Identify which cell holds the provided text, then report its [x, y] central coordinate. 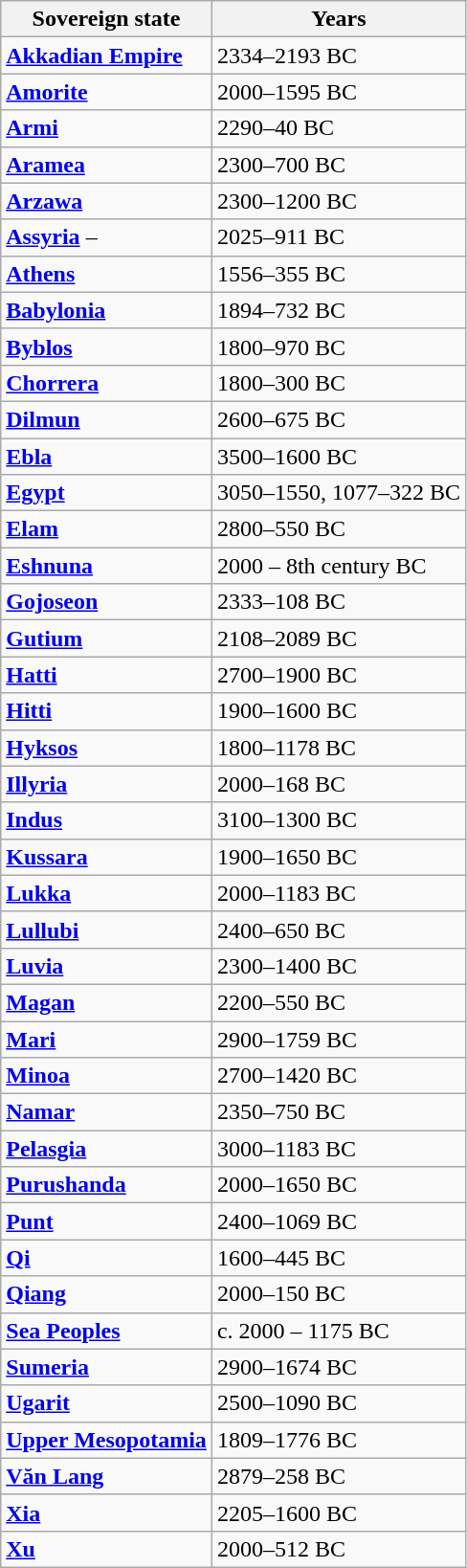
Byblos [107, 347]
Văn Lang [107, 1476]
2300–700 BC [339, 165]
Pelasgia [107, 1149]
Ugarit [107, 1403]
2500–1090 BC [339, 1403]
Kussara [107, 857]
2900–1674 BC [339, 1367]
Hatti [107, 675]
Indus [107, 820]
3050–1550, 1077–322 BC [339, 493]
Mari [107, 1039]
Hitti [107, 711]
1809–1776 BC [339, 1440]
2025–911 BC [339, 237]
Lukka [107, 893]
2200–550 BC [339, 1002]
3500–1600 BC [339, 457]
Aramea [107, 165]
Upper Mesopotamia [107, 1440]
Armi [107, 128]
Xia [107, 1512]
2700–1900 BC [339, 675]
1800–1178 BC [339, 748]
1800–300 BC [339, 383]
2290–40 BC [339, 128]
2300–1200 BC [339, 201]
Magan [107, 1002]
2000–1650 BC [339, 1185]
2700–1420 BC [339, 1076]
2879–258 BC [339, 1476]
Years [339, 19]
c. 2000 – 1175 BC [339, 1331]
2900–1759 BC [339, 1039]
Sumeria [107, 1367]
2350–750 BC [339, 1112]
2800–550 BC [339, 529]
2000–1595 BC [339, 92]
Qi [107, 1258]
Ebla [107, 457]
2600–675 BC [339, 419]
Arzawa [107, 201]
2400–1069 BC [339, 1221]
1556–355 BC [339, 274]
1894–732 BC [339, 310]
1900–1650 BC [339, 857]
Elam [107, 529]
1900–1600 BC [339, 711]
Babylonia [107, 310]
Eshnuna [107, 566]
2205–1600 BC [339, 1512]
Dilmun [107, 419]
Akkadian Empire [107, 56]
Sovereign state [107, 19]
2334–2193 BC [339, 56]
Lullubi [107, 930]
Purushanda [107, 1185]
2400–650 BC [339, 930]
2300–1400 BC [339, 966]
Gojoseon [107, 602]
1800–970 BC [339, 347]
Amorite [107, 92]
Athens [107, 274]
Gutium [107, 638]
Luvia [107, 966]
Chorrera [107, 383]
Sea Peoples [107, 1331]
3100–1300 BC [339, 820]
2000–168 BC [339, 784]
Assyria – [107, 237]
Illyria [107, 784]
2108–2089 BC [339, 638]
2333–108 BC [339, 602]
Punt [107, 1221]
3000–1183 BC [339, 1149]
Qiang [107, 1294]
2000 – 8th century BC [339, 566]
Egypt [107, 493]
Minoa [107, 1076]
2000–150 BC [339, 1294]
Xu [107, 1549]
2000–512 BC [339, 1549]
2000–1183 BC [339, 893]
1600–445 BC [339, 1258]
Namar [107, 1112]
Hyksos [107, 748]
